Output the (x, y) coordinate of the center of the cell containing the given text.  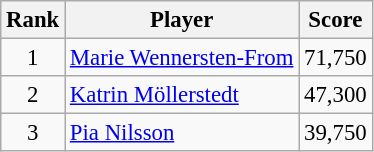
Marie Wennersten-From (182, 58)
2 (33, 95)
1 (33, 58)
Score (336, 20)
Pia Nilsson (182, 133)
47,300 (336, 95)
Rank (33, 20)
39,750 (336, 133)
Katrin Möllerstedt (182, 95)
3 (33, 133)
71,750 (336, 58)
Player (182, 20)
